Identify which cell holds the provided text, then report its [x, y] central coordinate. 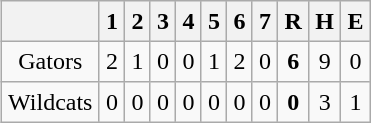
Wildcats [50, 102]
4 [189, 21]
7 [265, 21]
Gators [50, 61]
R [294, 21]
9 [325, 61]
5 [214, 21]
H [325, 21]
E [356, 21]
